Provide the [X, Y] coordinate of the cell's center where the given text is located.  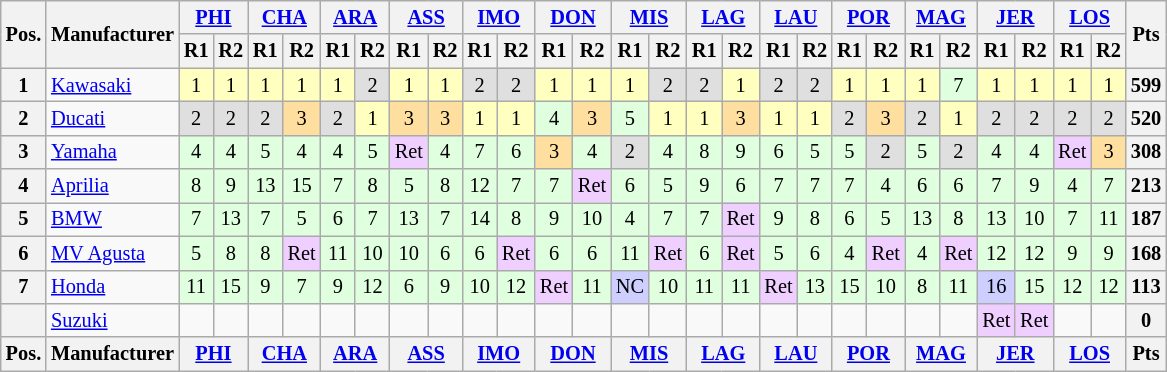
520 [1146, 118]
213 [1146, 186]
599 [1146, 85]
14 [480, 219]
NC [630, 287]
308 [1146, 152]
Yamaha [112, 152]
Aprilia [112, 186]
MV Agusta [112, 253]
0 [1146, 320]
Ducati [112, 118]
Suzuki [112, 320]
168 [1146, 253]
Honda [112, 287]
Kawasaki [112, 85]
187 [1146, 219]
113 [1146, 287]
16 [996, 287]
BMW [112, 219]
